Return (x, y) of the center of cell containing provided text 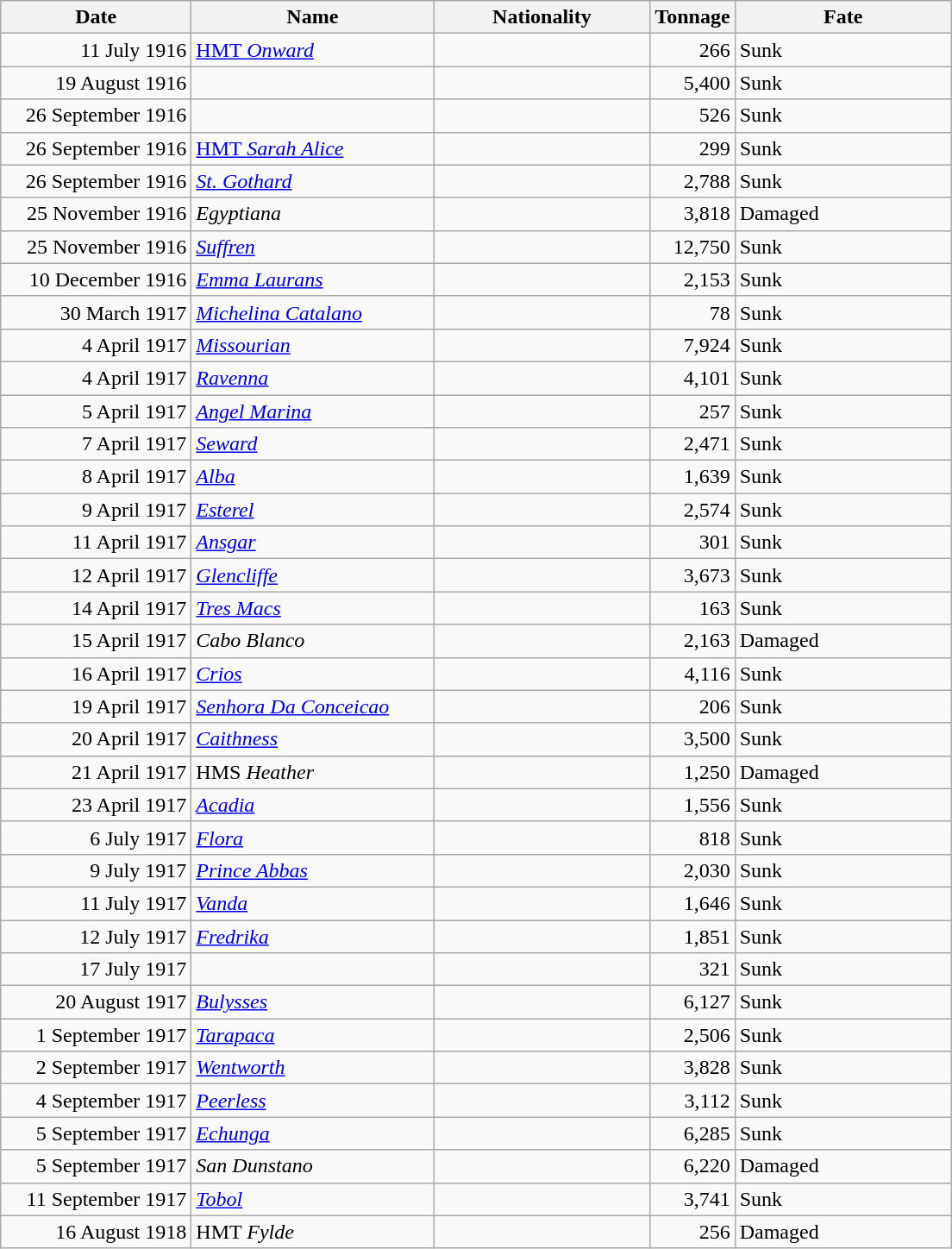
Flora (312, 838)
Fredrika (312, 936)
19 April 1917 (97, 706)
Glencliffe (312, 575)
4,101 (692, 378)
2,163 (692, 641)
3,818 (692, 214)
12,750 (692, 247)
78 (692, 312)
20 April 1917 (97, 739)
526 (692, 116)
Senhora Da Conceicao (312, 706)
2 September 1917 (97, 1068)
HMT Fylde (312, 1232)
Wentworth (312, 1068)
21 April 1917 (97, 772)
3,828 (692, 1068)
Suffren (312, 247)
11 April 1917 (97, 543)
4 September 1917 (97, 1101)
Tonnage (692, 17)
Alba (312, 477)
12 July 1917 (97, 936)
3,673 (692, 575)
1,250 (692, 772)
1,556 (692, 805)
6,127 (692, 1002)
5 April 1917 (97, 411)
6,285 (692, 1133)
Caithness (312, 739)
2,506 (692, 1035)
2,153 (692, 279)
Angel Marina (312, 411)
301 (692, 543)
Prince Abbas (312, 870)
1,851 (692, 936)
Tobol (312, 1199)
16 August 1918 (97, 1232)
Acadia (312, 805)
11 July 1916 (97, 50)
14 April 1917 (97, 608)
16 April 1917 (97, 674)
Tarapaca (312, 1035)
Fate (843, 17)
Ravenna (312, 378)
11 July 1917 (97, 903)
6 July 1917 (97, 838)
9 July 1917 (97, 870)
19 August 1916 (97, 83)
256 (692, 1232)
818 (692, 838)
299 (692, 148)
15 April 1917 (97, 641)
11 September 1917 (97, 1199)
Echunga (312, 1133)
Nationality (542, 17)
163 (692, 608)
1,646 (692, 903)
San Dunstano (312, 1166)
Cabo Blanco (312, 641)
Date (97, 17)
17 July 1917 (97, 970)
7,924 (692, 345)
1,639 (692, 477)
7 April 1917 (97, 444)
Peerless (312, 1101)
Emma Laurans (312, 279)
2,574 (692, 510)
Tres Macs (312, 608)
Esterel (312, 510)
3,500 (692, 739)
10 December 1916 (97, 279)
206 (692, 706)
20 August 1917 (97, 1002)
30 March 1917 (97, 312)
HMT Sarah Alice (312, 148)
1 September 1917 (97, 1035)
321 (692, 970)
5,400 (692, 83)
9 April 1917 (97, 510)
257 (692, 411)
Michelina Catalano (312, 312)
3,112 (692, 1101)
266 (692, 50)
2,471 (692, 444)
HMT Onward (312, 50)
4,116 (692, 674)
3,741 (692, 1199)
12 April 1917 (97, 575)
Bulysses (312, 1002)
Name (312, 17)
23 April 1917 (97, 805)
Vanda (312, 903)
Ansgar (312, 543)
Crios (312, 674)
6,220 (692, 1166)
8 April 1917 (97, 477)
2,788 (692, 181)
2,030 (692, 870)
Seward (312, 444)
Egyptiana (312, 214)
Missourian (312, 345)
St. Gothard (312, 181)
HMS Heather (312, 772)
